Capture the cell that displays the provided text and extract its (X, Y) central coordinate. 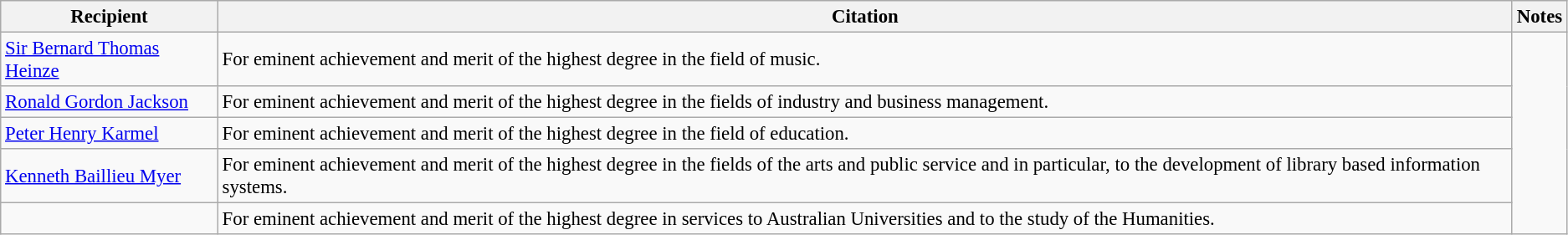
For eminent achievement and merit of the highest degree in the field of music. (865, 60)
For eminent achievement and merit of the highest degree in the fields of industry and business management. (865, 102)
Notes (1540, 17)
Peter Henry Karmel (110, 134)
Kenneth Baillieu Myer (110, 176)
Recipient (110, 17)
For eminent achievement and merit of the highest degree in the field of education. (865, 134)
For eminent achievement and merit of the highest degree in services to Australian Universities and to the study of the Humanities. (865, 219)
Ronald Gordon Jackson (110, 102)
Citation (865, 17)
Sir Bernard Thomas Heinze (110, 60)
